Output the (X, Y) coordinate of the center of the cell containing the given text.  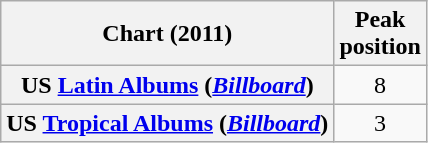
3 (380, 123)
Chart (2011) (168, 34)
US Tropical Albums (Billboard) (168, 123)
8 (380, 85)
Peakposition (380, 34)
US Latin Albums (Billboard) (168, 85)
